For the text-containing cell, return its midpoint in [x, y] coordinate format. 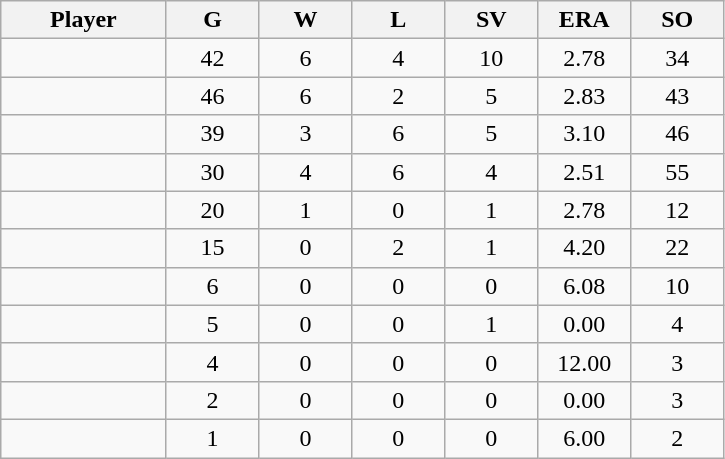
22 [678, 248]
34 [678, 58]
6.00 [584, 438]
W [306, 20]
30 [212, 172]
55 [678, 172]
3.10 [584, 134]
ERA [584, 20]
42 [212, 58]
20 [212, 210]
15 [212, 248]
SO [678, 20]
6.08 [584, 286]
12.00 [584, 362]
2.51 [584, 172]
G [212, 20]
12 [678, 210]
4.20 [584, 248]
43 [678, 96]
39 [212, 134]
SV [492, 20]
L [398, 20]
Player [84, 20]
2.83 [584, 96]
